Pinpoint the cell where the given text exists, returning its [X, Y] midpoint coordinate. 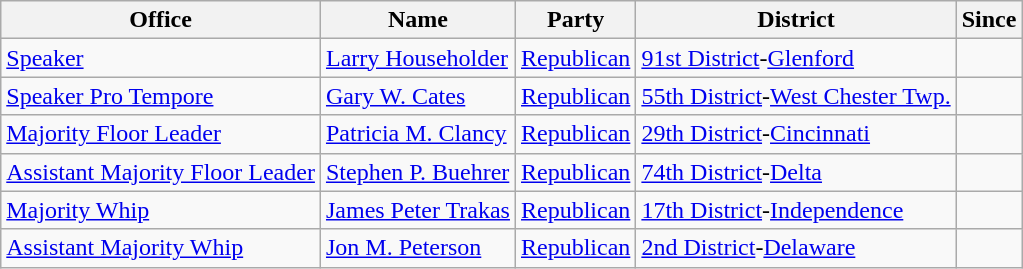
Assistant Majority Whip [161, 248]
James Peter Trakas [418, 210]
91st District-Glenford [796, 58]
55th District-West Chester Twp. [796, 96]
Since [989, 20]
74th District-Delta [796, 172]
Speaker Pro Tempore [161, 96]
2nd District-Delaware [796, 248]
Speaker [161, 58]
District [796, 20]
Name [418, 20]
Jon M. Peterson [418, 248]
Majority Whip [161, 210]
Assistant Majority Floor Leader [161, 172]
Office [161, 20]
Party [575, 20]
Stephen P. Buehrer [418, 172]
17th District-Independence [796, 210]
Larry Householder [418, 58]
Gary W. Cates [418, 96]
29th District-Cincinnati [796, 134]
Majority Floor Leader [161, 134]
Patricia M. Clancy [418, 134]
